Locate the cell with the specified text and output its (X, Y) center coordinate. 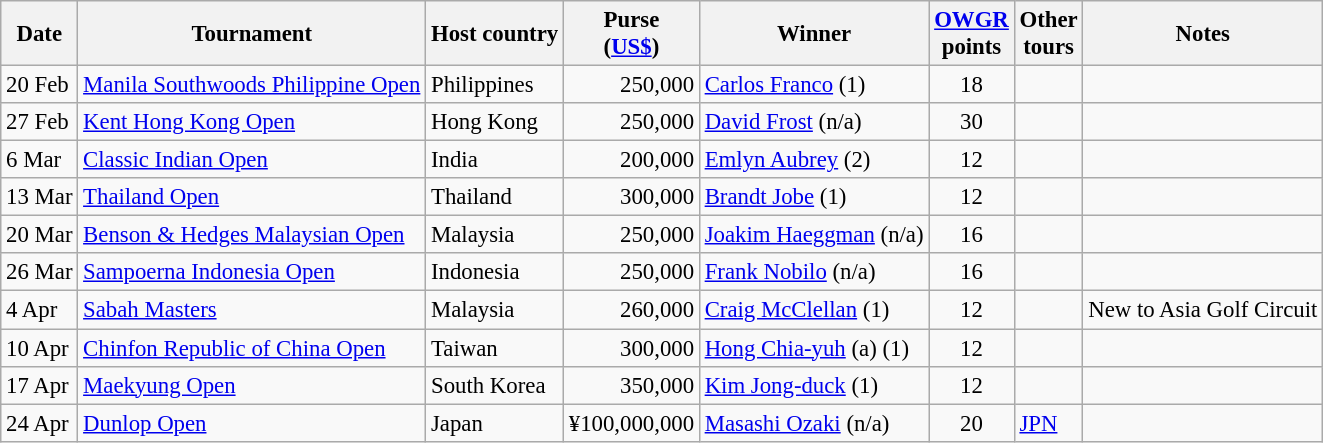
Emlyn Aubrey (2) (814, 160)
Carlos Franco (1) (814, 85)
20 Feb (40, 85)
Date (40, 34)
OWGRpoints (972, 34)
New to Asia Golf Circuit (1203, 310)
Maekyung Open (252, 385)
Manila Southwoods Philippine Open (252, 85)
Taiwan (495, 348)
Benson & Hedges Malaysian Open (252, 235)
Purse(US$) (631, 34)
30 (972, 122)
Notes (1203, 34)
Classic Indian Open (252, 160)
Kent Hong Kong Open (252, 122)
JPN (1048, 423)
200,000 (631, 160)
Brandt Jobe (1) (814, 197)
Philippines (495, 85)
20 Mar (40, 235)
6 Mar (40, 160)
South Korea (495, 385)
4 Apr (40, 310)
Indonesia (495, 273)
Hong Chia-yuh (a) (1) (814, 348)
Dunlop Open (252, 423)
Othertours (1048, 34)
Joakim Haeggman (n/a) (814, 235)
20 (972, 423)
13 Mar (40, 197)
350,000 (631, 385)
David Frost (n/a) (814, 122)
Japan (495, 423)
24 Apr (40, 423)
Hong Kong (495, 122)
10 Apr (40, 348)
18 (972, 85)
Winner (814, 34)
¥100,000,000 (631, 423)
India (495, 160)
Tournament (252, 34)
Masashi Ozaki (n/a) (814, 423)
Sabah Masters (252, 310)
Craig McClellan (1) (814, 310)
260,000 (631, 310)
Host country (495, 34)
Sampoerna Indonesia Open (252, 273)
Kim Jong-duck (1) (814, 385)
26 Mar (40, 273)
Thailand Open (252, 197)
17 Apr (40, 385)
Frank Nobilo (n/a) (814, 273)
27 Feb (40, 122)
Chinfon Republic of China Open (252, 348)
Thailand (495, 197)
